Capture the cell that displays the provided text and extract its (x, y) central coordinate. 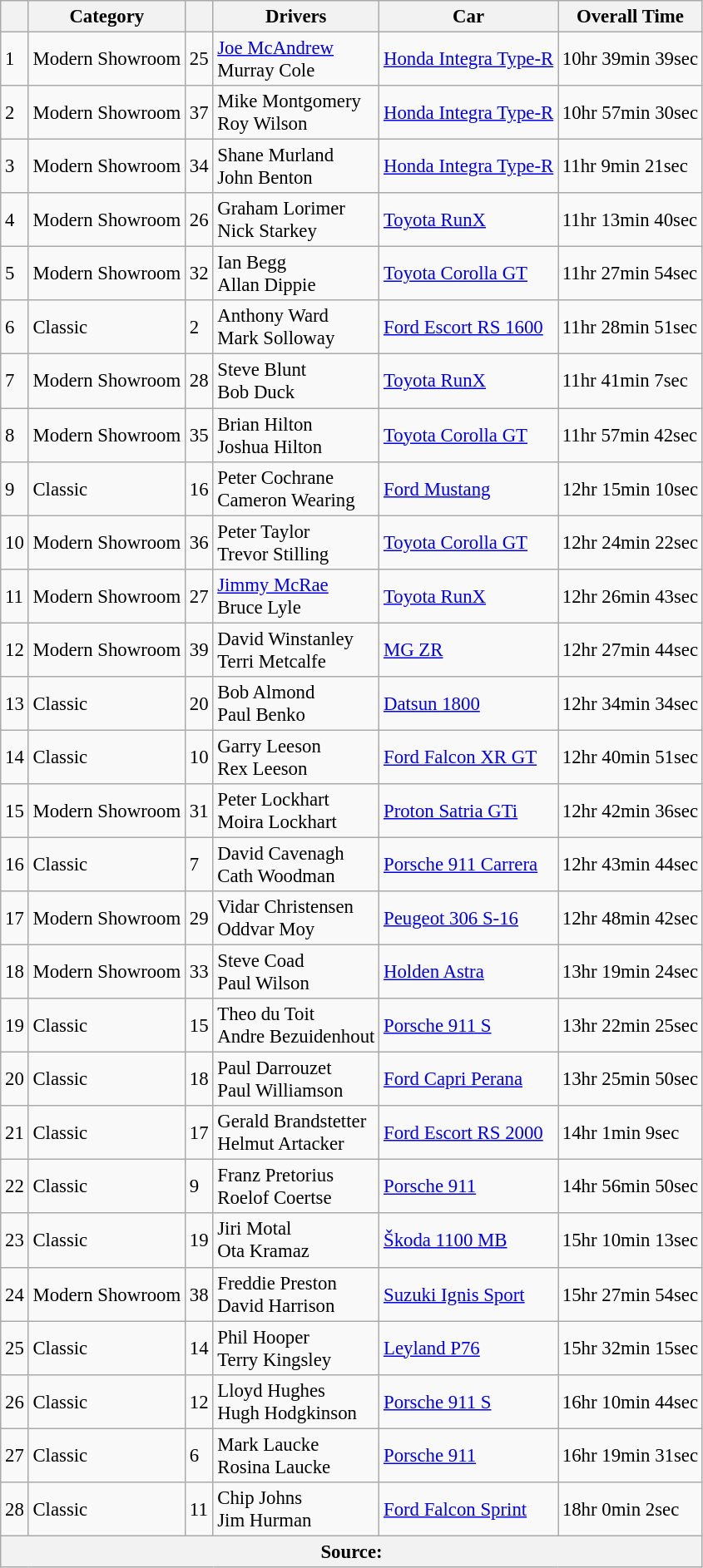
1 (15, 60)
Franz Pretorius Roelof Coertse (296, 1187)
11hr 28min 51sec (630, 328)
Graham Lorimer Nick Starkey (296, 219)
11hr 57min 42sec (630, 436)
MG ZR (469, 650)
12hr 15min 10sec (630, 489)
Steve Coad Paul Wilson (296, 973)
Mike Montgomery Roy Wilson (296, 113)
14hr 1min 9sec (630, 1132)
Source: (352, 1551)
37 (200, 113)
Holden Astra (469, 973)
10hr 39min 39sec (630, 60)
35 (200, 436)
15hr 32min 15sec (630, 1349)
12hr 48min 42sec (630, 918)
36 (200, 542)
Peter Lockhart Moira Lockhart (296, 811)
Ford Falcon XR GT (469, 757)
23 (15, 1240)
34 (200, 166)
Garry Leeson Rex Leeson (296, 757)
Ford Escort RS 1600 (469, 328)
12hr 27min 44sec (630, 650)
Chip Johns Jim Hurman (296, 1510)
13hr 19min 24sec (630, 973)
Ian Begg Allan Dippie (296, 274)
12hr 43min 44sec (630, 865)
Peter Taylor Trevor Stilling (296, 542)
8 (15, 436)
14hr 56min 50sec (630, 1187)
38 (200, 1294)
Jimmy McRae Bruce Lyle (296, 595)
Phil Hooper Terry Kingsley (296, 1349)
Gerald Brandstetter Helmut Artacker (296, 1132)
24 (15, 1294)
12hr 26min 43sec (630, 595)
Ford Mustang (469, 489)
Overall Time (630, 17)
13hr 25min 50sec (630, 1079)
Steve Blunt Bob Duck (296, 381)
Vidar Christensen Oddvar Moy (296, 918)
David Winstanley Terri Metcalfe (296, 650)
10hr 57min 30sec (630, 113)
15hr 10min 13sec (630, 1240)
Peugeot 306 S-16 (469, 918)
18hr 0min 2sec (630, 1510)
Theo du Toit Andre Bezuidenhout (296, 1026)
15hr 27min 54sec (630, 1294)
21 (15, 1132)
Paul Darrouzet Paul Williamson (296, 1079)
13 (15, 703)
Jiri Motal Ota Kramaz (296, 1240)
13hr 22min 25sec (630, 1026)
39 (200, 650)
Drivers (296, 17)
12hr 24min 22sec (630, 542)
31 (200, 811)
11hr 27min 54sec (630, 274)
Lloyd Hughes Hugh Hodgkinson (296, 1402)
Peter Cochrane Cameron Wearing (296, 489)
Car (469, 17)
Porsche 911 Carrera (469, 865)
Bob Almond Paul Benko (296, 703)
Brian Hilton Joshua Hilton (296, 436)
32 (200, 274)
16hr 10min 44sec (630, 1402)
Škoda 1100 MB (469, 1240)
Leyland P76 (469, 1349)
11hr 9min 21sec (630, 166)
Shane Murland John Benton (296, 166)
Ford Capri Perana (469, 1079)
22 (15, 1187)
12hr 42min 36sec (630, 811)
Joe McAndrew Murray Cole (296, 60)
Suzuki Ignis Sport (469, 1294)
Proton Satria GTi (469, 811)
12hr 40min 51sec (630, 757)
12hr 34min 34sec (630, 703)
David Cavenagh Cath Woodman (296, 865)
Anthony Ward Mark Solloway (296, 328)
Freddie Preston David Harrison (296, 1294)
Ford Escort RS 2000 (469, 1132)
Category (106, 17)
3 (15, 166)
5 (15, 274)
11hr 41min 7sec (630, 381)
Datsun 1800 (469, 703)
11hr 13min 40sec (630, 219)
Mark Laucke Rosina Laucke (296, 1455)
4 (15, 219)
16hr 19min 31sec (630, 1455)
33 (200, 973)
29 (200, 918)
Ford Falcon Sprint (469, 1510)
